Return (X, Y) of the center of cell containing provided text 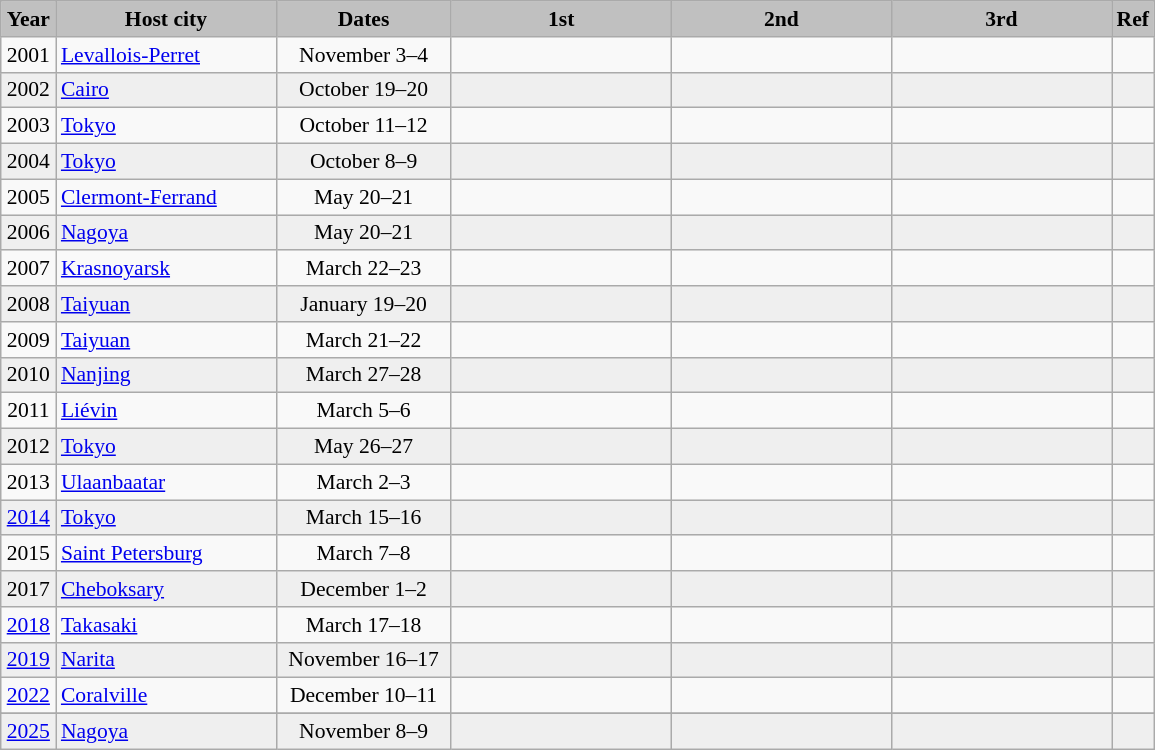
Takasaki (166, 625)
2015 (28, 554)
2017 (28, 589)
March 15–16 (364, 518)
Dates (364, 19)
2007 (28, 269)
2019 (28, 660)
2001 (28, 55)
October 19–20 (364, 90)
2018 (28, 625)
March 7–8 (364, 554)
Narita (166, 660)
Cheboksary (166, 589)
2005 (28, 197)
Saint Petersburg (166, 554)
Ref (1133, 19)
2002 (28, 90)
March 17–18 (364, 625)
November 16–17 (364, 660)
January 19–20 (364, 304)
March 27–28 (364, 375)
2025 (28, 732)
2004 (28, 162)
Nanjing (166, 375)
Ulaanbaatar (166, 482)
Cairo (166, 90)
Krasnoyarsk (166, 269)
3rd (1001, 19)
December 1–2 (364, 589)
2011 (28, 411)
November 3–4 (364, 55)
1st (561, 19)
2008 (28, 304)
October 11–12 (364, 126)
March 5–6 (364, 411)
March 2–3 (364, 482)
2003 (28, 126)
2012 (28, 447)
Levallois-Perret (166, 55)
November 8–9 (364, 732)
March 22–23 (364, 269)
Liévin (166, 411)
2010 (28, 375)
Clermont-Ferrand (166, 197)
May 26–27 (364, 447)
2013 (28, 482)
2014 (28, 518)
Host city (166, 19)
December 10–11 (364, 696)
March 21–22 (364, 340)
Year (28, 19)
Coralville (166, 696)
2nd (781, 19)
2022 (28, 696)
2009 (28, 340)
2006 (28, 233)
October 8–9 (364, 162)
